Output the (x, y) coordinate of the center of the cell containing the given text.  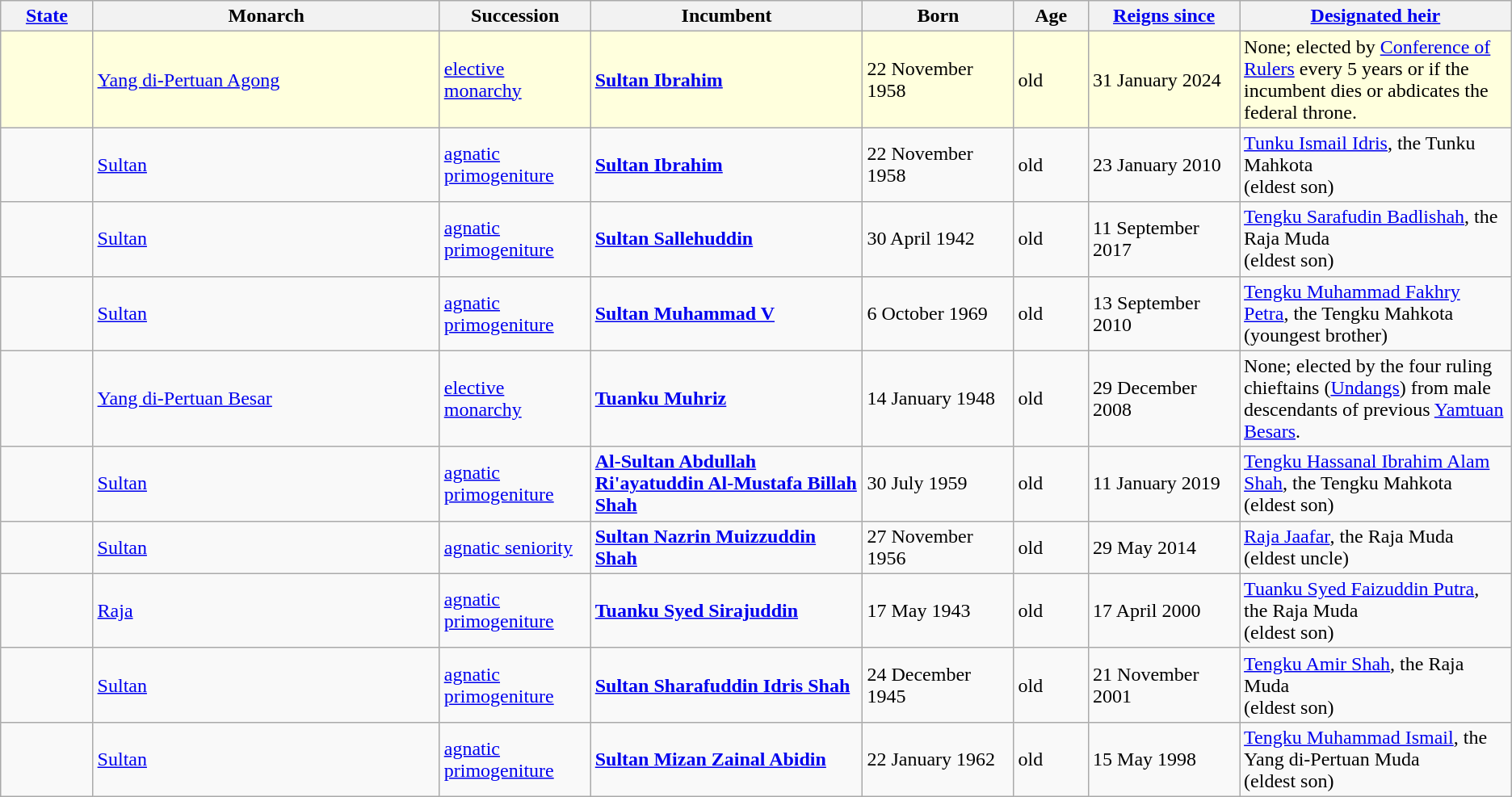
Monarch (267, 16)
Tengku Amir Shah, the Raja Muda(eldest son) (1376, 685)
Tuanku Syed Faizuddin Putra, the Raja Muda(eldest son) (1376, 610)
13 September 2010 (1165, 313)
None; elected by the four ruling chieftains (Undangs) from male descendants of previous Yamtuan Besars. (1376, 399)
State (47, 16)
None; elected by Conference of Rulers every 5 years or if the incumbent dies or abdicates the federal throne. (1376, 79)
17 May 1943 (939, 610)
24 December 1945 (939, 685)
Raja (267, 610)
29 December 2008 (1165, 399)
11 September 2017 (1165, 239)
Tuanku Muhriz (727, 399)
30 July 1959 (939, 484)
Tengku Sarafudin Badlishah, the Raja Muda(eldest son) (1376, 239)
27 November 1956 (939, 547)
Designated heir (1376, 16)
Al-Sultan Abdullah Ri'ayatuddin Al-Mustafa Billah Shah (727, 484)
Tengku Muhammad Ismail, the Yang di-Pertuan Muda(eldest son) (1376, 759)
Yang di-Pertuan Besar (267, 399)
31 January 2024 (1165, 79)
Yang di-Pertuan Agong (267, 79)
21 November 2001 (1165, 685)
23 January 2010 (1165, 165)
Sultan Nazrin Muizzuddin Shah (727, 547)
22 January 1962 (939, 759)
Reigns since (1165, 16)
Sultan Sallehuddin (727, 239)
11 January 2019 (1165, 484)
Raja Jaafar, the Raja Muda (eldest uncle) (1376, 547)
Born (939, 16)
Incumbent (727, 16)
Tengku Muhammad Fakhry Petra, the Tengku Mahkota(youngest brother) (1376, 313)
Sultan Muhammad V (727, 313)
Succession (515, 16)
6 October 1969 (939, 313)
17 April 2000 (1165, 610)
29 May 2014 (1165, 547)
agnatic seniority (515, 547)
Tengku Hassanal Ibrahim Alam Shah, the Tengku Mahkota(eldest son) (1376, 484)
Sultan Mizan Zainal Abidin (727, 759)
Tuanku Syed Sirajuddin (727, 610)
Sultan Sharafuddin Idris Shah (727, 685)
Age (1052, 16)
Tunku Ismail Idris, the Tunku Mahkota(eldest son) (1376, 165)
15 May 1998 (1165, 759)
30 April 1942 (939, 239)
14 January 1948 (939, 399)
